Find where the given text appears and provide that cell's center as (x, y) coordinate. 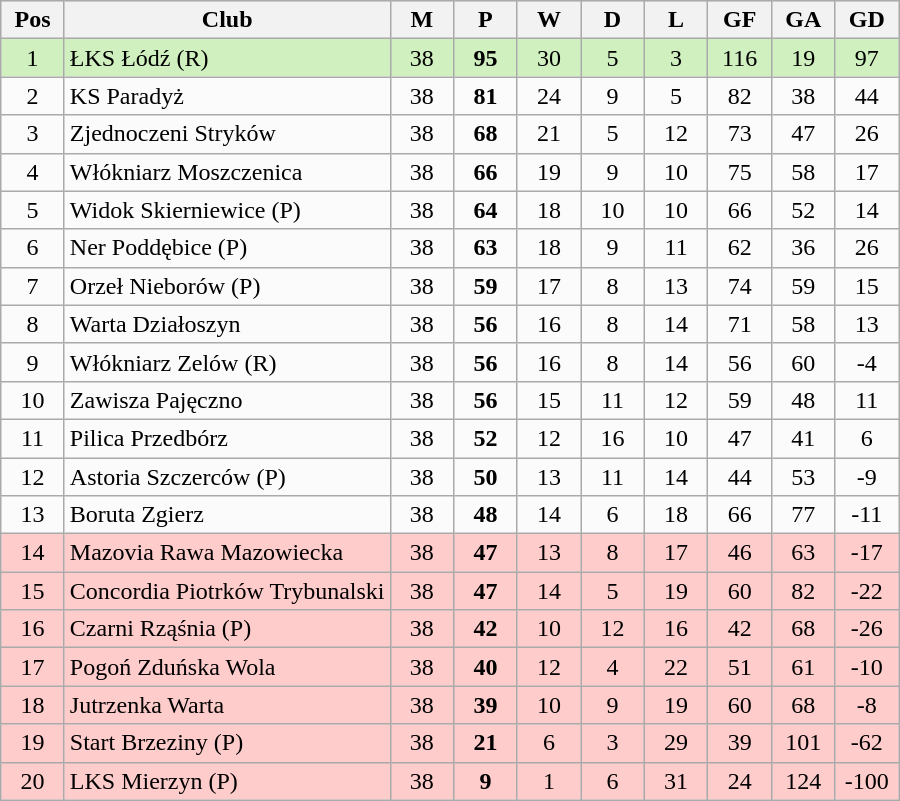
M (422, 20)
Jutrzenka Warta (227, 705)
2 (33, 96)
Astoria Szczerców (P) (227, 477)
KS Paradyż (227, 96)
Orzeł Nieborów (P) (227, 286)
53 (803, 477)
31 (676, 781)
GA (803, 20)
7 (33, 286)
Włókniarz Moszczenica (227, 172)
62 (740, 248)
64 (486, 210)
Pilica Przedbórz (227, 438)
Pogoń Zduńska Wola (227, 667)
LKS Mierzyn (P) (227, 781)
Czarni Rząśnia (P) (227, 629)
-62 (867, 743)
Pos (33, 20)
-11 (867, 515)
75 (740, 172)
Zjednoczeni Stryków (227, 134)
20 (33, 781)
GF (740, 20)
30 (549, 58)
29 (676, 743)
77 (803, 515)
-8 (867, 705)
50 (486, 477)
Warta Działoszyn (227, 324)
-26 (867, 629)
41 (803, 438)
81 (486, 96)
ŁKS Łódź (R) (227, 58)
-22 (867, 591)
D (613, 20)
P (486, 20)
L (676, 20)
GD (867, 20)
Boruta Zgierz (227, 515)
97 (867, 58)
51 (740, 667)
116 (740, 58)
-17 (867, 553)
74 (740, 286)
61 (803, 667)
-10 (867, 667)
46 (740, 553)
Club (227, 20)
-100 (867, 781)
-4 (867, 362)
W (549, 20)
Concordia Piotrków Trybunalski (227, 591)
73 (740, 134)
101 (803, 743)
95 (486, 58)
40 (486, 667)
-9 (867, 477)
Zawisza Pajęczno (227, 400)
Mazovia Rawa Mazowiecka (227, 553)
Widok Skierniewice (P) (227, 210)
71 (740, 324)
Start Brzeziny (P) (227, 743)
22 (676, 667)
36 (803, 248)
Włókniarz Zelów (R) (227, 362)
124 (803, 781)
Ner Poddębice (P) (227, 248)
